Locate the cell with the specified text and output its (x, y) center coordinate. 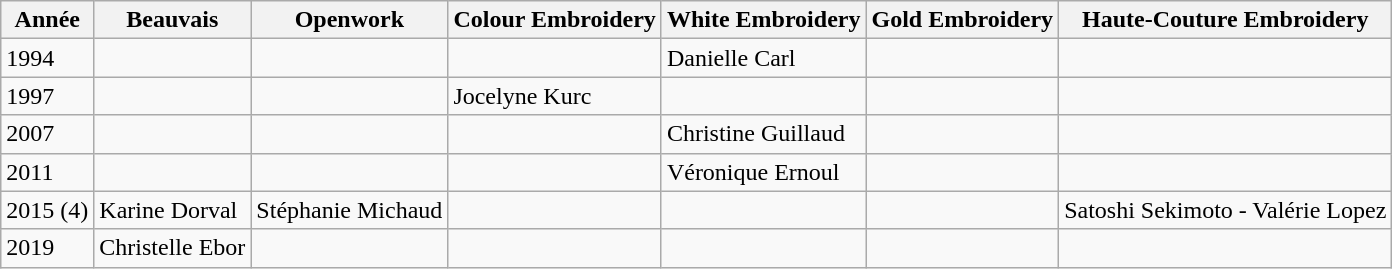
Gold Embroidery (962, 20)
Haute-Couture Embroidery (1226, 20)
Année (48, 20)
1994 (48, 58)
Danielle Carl (764, 58)
White Embroidery (764, 20)
Openwork (350, 20)
Jocelyne Kurc (555, 96)
2019 (48, 248)
Stéphanie Michaud (350, 210)
Satoshi Sekimoto - Valérie Lopez (1226, 210)
Véronique Ernoul (764, 172)
Karine Dorval (172, 210)
Colour Embroidery (555, 20)
2011 (48, 172)
Beauvais (172, 20)
Christelle Ebor (172, 248)
2015 (4) (48, 210)
2007 (48, 134)
Christine Guillaud (764, 134)
1997 (48, 96)
